Output the [X, Y] coordinate of the center of the cell containing the given text.  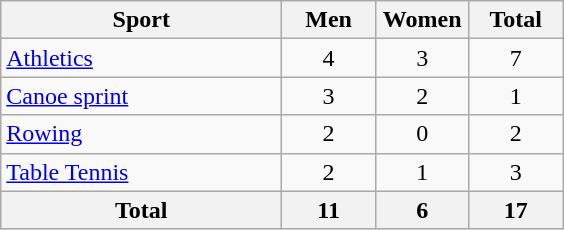
Athletics [142, 58]
6 [422, 210]
Canoe sprint [142, 96]
0 [422, 134]
Women [422, 20]
Men [329, 20]
7 [516, 58]
17 [516, 210]
Table Tennis [142, 172]
Rowing [142, 134]
4 [329, 58]
Sport [142, 20]
11 [329, 210]
